From the cell containing the given text, extract its center point as [X, Y] coordinate. 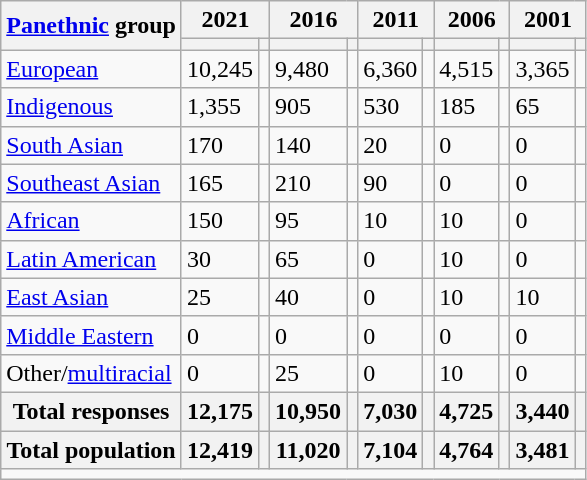
East Asian [92, 297]
2006 [472, 20]
3,440 [542, 411]
150 [220, 221]
Indigenous [92, 107]
12,419 [220, 449]
530 [390, 107]
4,725 [466, 411]
10,245 [220, 69]
1,355 [220, 107]
Total population [92, 449]
185 [466, 107]
10,950 [308, 411]
Panethnic group [92, 26]
11,020 [308, 449]
2011 [396, 20]
30 [220, 259]
20 [390, 145]
7,104 [390, 449]
170 [220, 145]
2021 [225, 20]
4,515 [466, 69]
95 [308, 221]
140 [308, 145]
Total responses [92, 411]
210 [308, 183]
90 [390, 183]
12,175 [220, 411]
3,365 [542, 69]
7,030 [390, 411]
South Asian [92, 145]
2016 [314, 20]
Southeast Asian [92, 183]
European [92, 69]
Middle Eastern [92, 335]
Other/multiracial [92, 373]
9,480 [308, 69]
Latin American [92, 259]
6,360 [390, 69]
165 [220, 183]
2001 [548, 20]
4,764 [466, 449]
905 [308, 107]
African [92, 221]
3,481 [542, 449]
40 [308, 297]
